Find where the given text appears and provide that cell's center as [X, Y] coordinate. 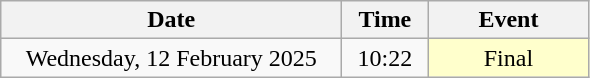
Wednesday, 12 February 2025 [172, 58]
Date [172, 20]
Time [385, 20]
10:22 [385, 58]
Final [508, 58]
Event [508, 20]
